Scan for the cell matching the given text and deliver its [x, y] coordinate at center. 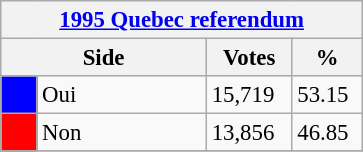
% [328, 58]
Oui [122, 95]
Votes [249, 58]
13,856 [249, 133]
15,719 [249, 95]
Side [104, 58]
53.15 [328, 95]
1995 Quebec referendum [182, 20]
Non [122, 133]
46.85 [328, 133]
